Identify which cell holds the provided text, then report its (X, Y) central coordinate. 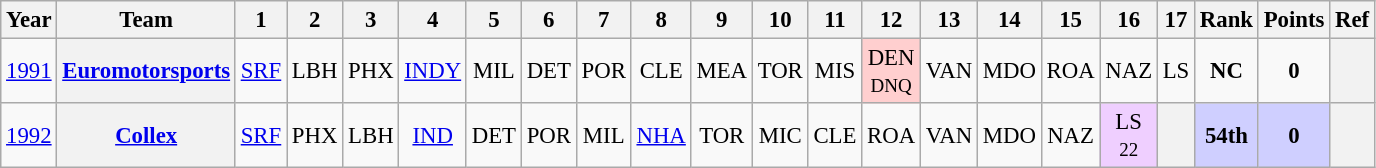
Year (29, 20)
11 (835, 20)
Team (146, 20)
4 (433, 20)
10 (780, 20)
2 (315, 20)
NC (1227, 72)
12 (892, 20)
3 (371, 20)
DENDNQ (892, 72)
LS (1176, 72)
NHA (661, 136)
17 (1176, 20)
16 (1128, 20)
MEA (722, 72)
14 (1009, 20)
6 (548, 20)
8 (661, 20)
5 (494, 20)
MIC (780, 136)
1991 (29, 72)
54th (1227, 136)
1 (260, 20)
15 (1070, 20)
7 (604, 20)
INDY (433, 72)
MIS (835, 72)
1992 (29, 136)
Ref (1352, 20)
9 (722, 20)
Rank (1227, 20)
LS22 (1128, 136)
Points (1294, 20)
Collex (146, 136)
IND (433, 136)
Euromotorsports (146, 72)
13 (948, 20)
